Pinpoint the cell where the given text exists, returning its [X, Y] midpoint coordinate. 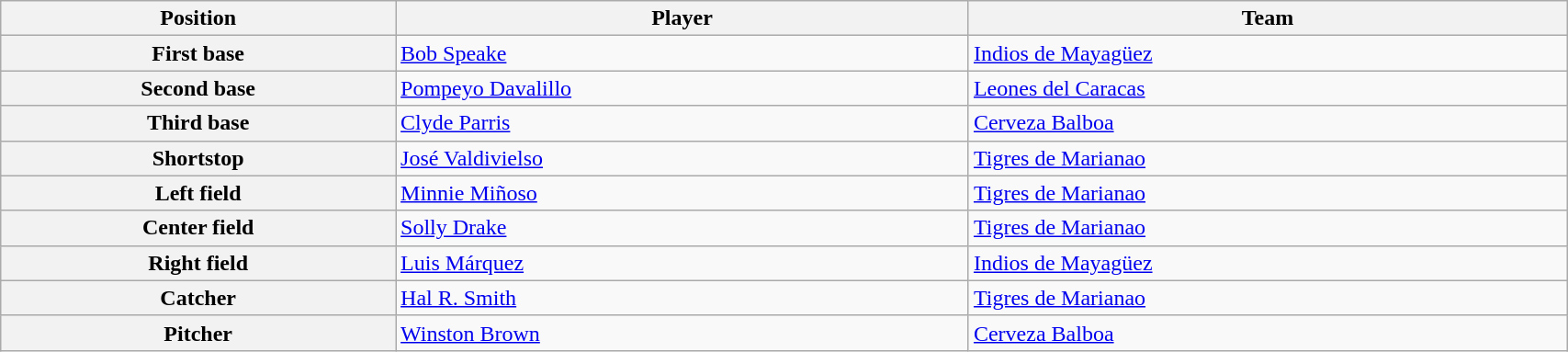
Winston Brown [682, 333]
Second base [198, 88]
Center field [198, 228]
Player [682, 18]
Solly Drake [682, 228]
Hal R. Smith [682, 298]
Catcher [198, 298]
Pitcher [198, 333]
Left field [198, 193]
Luis Márquez [682, 263]
Right field [198, 263]
Bob Speake [682, 53]
Position [198, 18]
First base [198, 53]
Shortstop [198, 158]
Team [1268, 18]
Leones del Caracas [1268, 88]
Third base [198, 123]
Minnie Miñoso [682, 193]
José Valdivielso [682, 158]
Clyde Parris [682, 123]
Pompeyo Davalillo [682, 88]
